From the cell containing the given text, extract its center point as [x, y] coordinate. 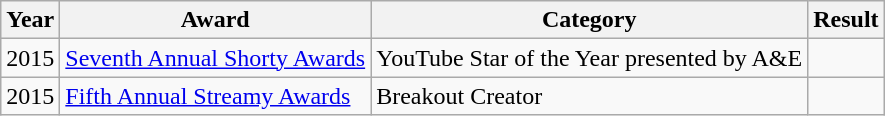
Year [30, 20]
YouTube Star of the Year presented by A&E [590, 58]
Fifth Annual Streamy Awards [216, 96]
Seventh Annual Shorty Awards [216, 58]
Category [590, 20]
Result [846, 20]
Award [216, 20]
Breakout Creator [590, 96]
